Extract the (X, Y) coordinate from the center of the cell holding the provided text.  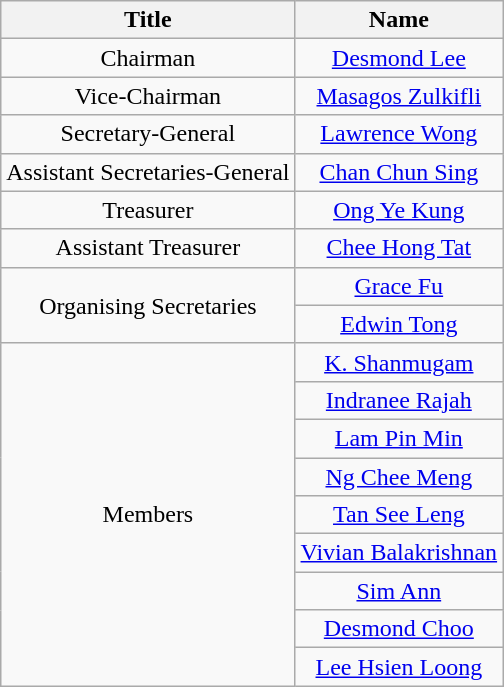
Tan See Leng (399, 515)
Chairman (148, 58)
Name (399, 20)
Indranee Rajah (399, 400)
Assistant Secretaries-General (148, 172)
Chee Hong Tat (399, 248)
Treasurer (148, 210)
Title (148, 20)
Organising Secretaries (148, 305)
Ong Ye Kung (399, 210)
Chan Chun Sing (399, 172)
Vice-Chairman (148, 96)
Lam Pin Min (399, 438)
Lee Hsien Loong (399, 667)
Secretary-General (148, 134)
Vivian Balakrishnan (399, 553)
Members (148, 514)
Ng Chee Meng (399, 477)
Desmond Choo (399, 629)
Assistant Treasurer (148, 248)
Edwin Tong (399, 324)
Masagos Zulkifli (399, 96)
Lawrence Wong (399, 134)
Desmond Lee (399, 58)
K. Shanmugam (399, 362)
Sim Ann (399, 591)
Grace Fu (399, 286)
